Search for the cell housing the specified text and yield its [x, y] center coordinate. 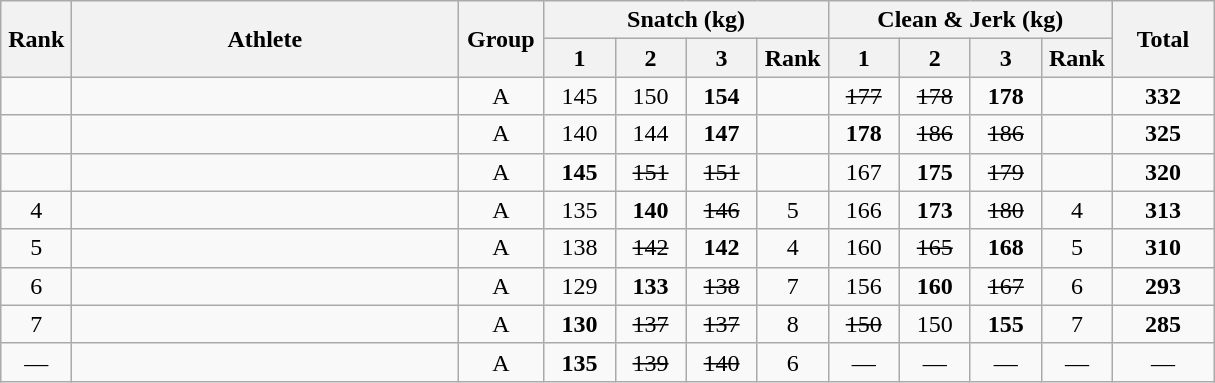
154 [722, 96]
177 [864, 96]
168 [1006, 248]
325 [1162, 134]
173 [934, 210]
320 [1162, 172]
285 [1162, 324]
293 [1162, 286]
165 [934, 248]
Athlete [265, 39]
Total [1162, 39]
8 [792, 324]
310 [1162, 248]
313 [1162, 210]
Snatch (kg) [686, 20]
155 [1006, 324]
Clean & Jerk (kg) [970, 20]
Group [501, 39]
146 [722, 210]
332 [1162, 96]
130 [580, 324]
129 [580, 286]
144 [650, 134]
139 [650, 362]
180 [1006, 210]
133 [650, 286]
175 [934, 172]
156 [864, 286]
179 [1006, 172]
147 [722, 134]
166 [864, 210]
